Determine the [X, Y] coordinate at the center of the cell enclosing the given text.  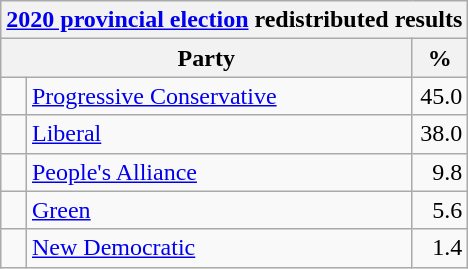
Progressive Conservative [218, 96]
Party [206, 58]
People's Alliance [218, 172]
Liberal [218, 134]
New Democratic [218, 248]
38.0 [440, 134]
9.8 [440, 172]
2020 provincial election redistributed results [234, 20]
5.6 [440, 210]
% [440, 58]
1.4 [440, 248]
Green [218, 210]
45.0 [440, 96]
